Return [X, Y] of the center of cell containing provided text 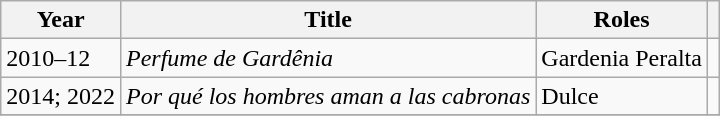
Por qué los hombres aman a las cabronas [328, 96]
Perfume de Gardênia [328, 58]
Gardenia Peralta [622, 58]
Dulce [622, 96]
Title [328, 20]
2010–12 [61, 58]
Roles [622, 20]
2014; 2022 [61, 96]
Year [61, 20]
